Provide the (X, Y) coordinate of the cell's center where the given text is located.  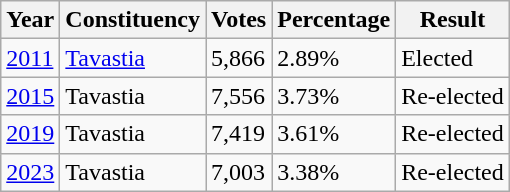
Result (453, 20)
Votes (239, 20)
3.61% (334, 134)
2019 (30, 134)
2.89% (334, 58)
Elected (453, 58)
Constituency (133, 20)
7,556 (239, 96)
3.38% (334, 172)
Year (30, 20)
7,003 (239, 172)
3.73% (334, 96)
2023 (30, 172)
5,866 (239, 58)
2011 (30, 58)
2015 (30, 96)
7,419 (239, 134)
Percentage (334, 20)
